Find where the given text appears and provide that cell's center as (x, y) coordinate. 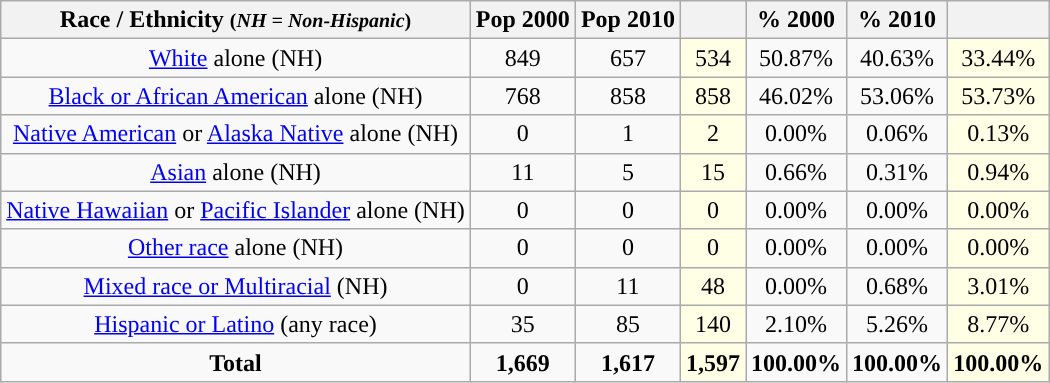
Asian alone (NH) (236, 172)
2.10% (796, 324)
50.87% (796, 58)
Black or African American alone (NH) (236, 96)
657 (628, 58)
768 (522, 96)
48 (712, 286)
0.94% (998, 172)
% 2010 (898, 20)
Race / Ethnicity (NH = Non-Hispanic) (236, 20)
0.06% (898, 134)
8.77% (998, 324)
534 (712, 58)
% 2000 (796, 20)
3.01% (998, 286)
5.26% (898, 324)
2 (712, 134)
35 (522, 324)
33.44% (998, 58)
1,669 (522, 362)
Other race alone (NH) (236, 248)
140 (712, 324)
Native Hawaiian or Pacific Islander alone (NH) (236, 210)
White alone (NH) (236, 58)
46.02% (796, 96)
0.66% (796, 172)
85 (628, 324)
15 (712, 172)
Pop 2010 (628, 20)
849 (522, 58)
Mixed race or Multiracial (NH) (236, 286)
53.06% (898, 96)
Pop 2000 (522, 20)
Hispanic or Latino (any race) (236, 324)
0.68% (898, 286)
1,617 (628, 362)
5 (628, 172)
Total (236, 362)
1,597 (712, 362)
40.63% (898, 58)
0.13% (998, 134)
53.73% (998, 96)
1 (628, 134)
0.31% (898, 172)
Native American or Alaska Native alone (NH) (236, 134)
